Search for the cell housing the specified text and yield its (X, Y) center coordinate. 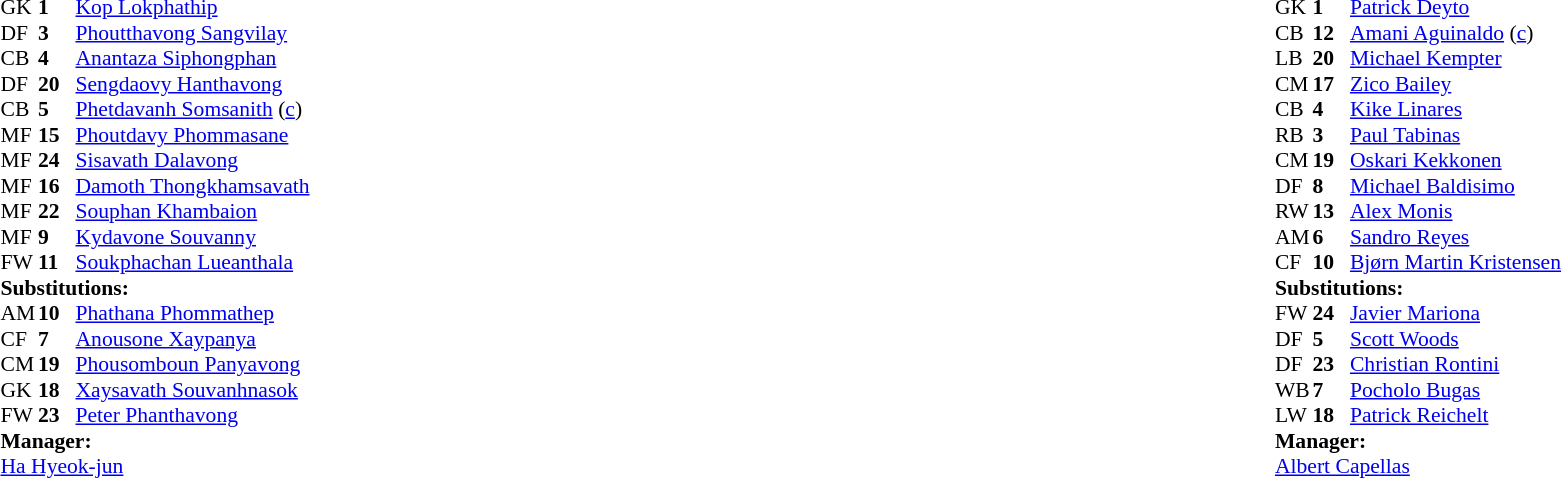
GK (19, 390)
Pocholo Bugas (1456, 390)
22 (57, 211)
LW (1294, 415)
Oskari Kekkonen (1456, 161)
Michael Kempter (1456, 59)
11 (57, 263)
Patrick Reichelt (1456, 415)
Amani Aguinaldo (c) (1456, 33)
Zico Bailey (1456, 84)
Anantaza Siphongphan (193, 59)
Phoutdavy Phommasane (193, 135)
17 (1331, 84)
Phousomboun Panyavong (193, 365)
Souphan Khambaion (193, 211)
Bjørn Martin Kristensen (1456, 263)
Phathana Phommathep (193, 313)
Soukphachan Lueanthala (193, 263)
Michael Baldisimo (1456, 186)
9 (57, 237)
LB (1294, 59)
Damoth Thongkhamsavath (193, 186)
Xaysavath Souvanhnasok (193, 390)
Scott Woods (1456, 339)
Kike Linares (1456, 109)
RB (1294, 135)
Phetdavanh Somsanith (c) (193, 109)
Sengdaovy Hanthavong (193, 84)
Kydavone Souvanny (193, 237)
12 (1331, 33)
Alex Monis (1456, 211)
Anousone Xaypanya (193, 339)
16 (57, 186)
Christian Rontini (1456, 365)
Sandro Reyes (1456, 237)
8 (1331, 186)
Peter Phanthavong (193, 415)
WB (1294, 390)
13 (1331, 211)
Javier Mariona (1456, 313)
Sisavath Dalavong (193, 161)
15 (57, 135)
Phoutthavong Sangvilay (193, 33)
Paul Tabinas (1456, 135)
6 (1331, 237)
RW (1294, 211)
